Scan for the cell matching the given text and deliver its (x, y) coordinate at center. 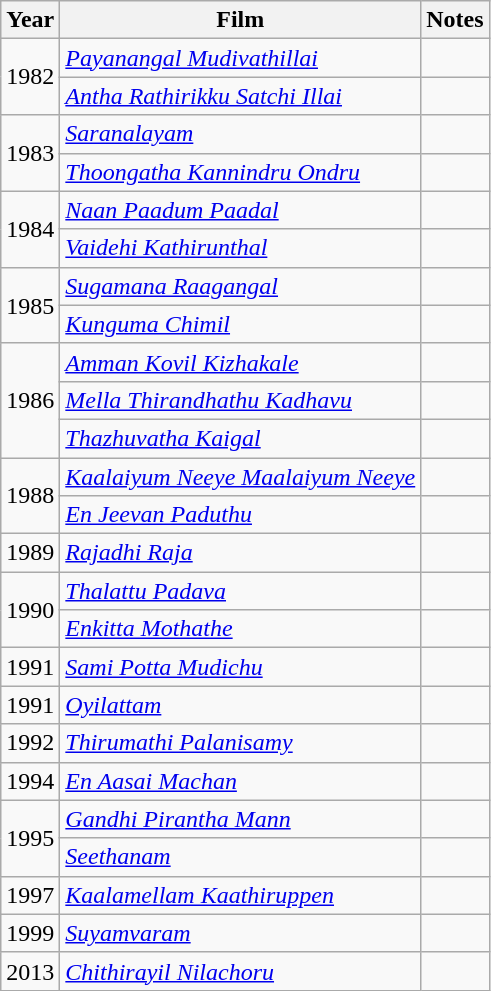
Saranalayam (240, 134)
Thalattu Padava (240, 591)
1983 (30, 153)
Gandhi Pirantha Mann (240, 819)
Thazhuvatha Kaigal (240, 438)
1984 (30, 229)
Sami Potta Mudichu (240, 667)
1985 (30, 305)
1995 (30, 838)
Enkitta Mothathe (240, 629)
Thirumathi Palanisamy (240, 743)
Year (30, 20)
Film (240, 20)
Kaalaiyum Neeye Maalaiyum Neeye (240, 477)
1997 (30, 895)
1986 (30, 400)
Thoongatha Kannindru Ondru (240, 172)
En Aasai Machan (240, 781)
Vaidehi Kathirunthal (240, 248)
2013 (30, 971)
Oyilattam (240, 705)
Amman Kovil Kizhakale (240, 362)
Seethanam (240, 857)
Antha Rathirikku Satchi Illai (240, 96)
Notes (455, 20)
Mella Thirandhathu Kadhavu (240, 400)
Chithirayil Nilachoru (240, 971)
Payanangal Mudivathillai (240, 58)
1989 (30, 553)
Suyamvaram (240, 933)
Rajadhi Raja (240, 553)
1982 (30, 77)
1994 (30, 781)
1990 (30, 610)
Sugamana Raagangal (240, 286)
1988 (30, 496)
Kaalamellam Kaathiruppen (240, 895)
En Jeevan Paduthu (240, 515)
1992 (30, 743)
Naan Paadum Paadal (240, 210)
1999 (30, 933)
Kunguma Chimil (240, 324)
